Output the [x, y] coordinate of the center of the cell containing the given text.  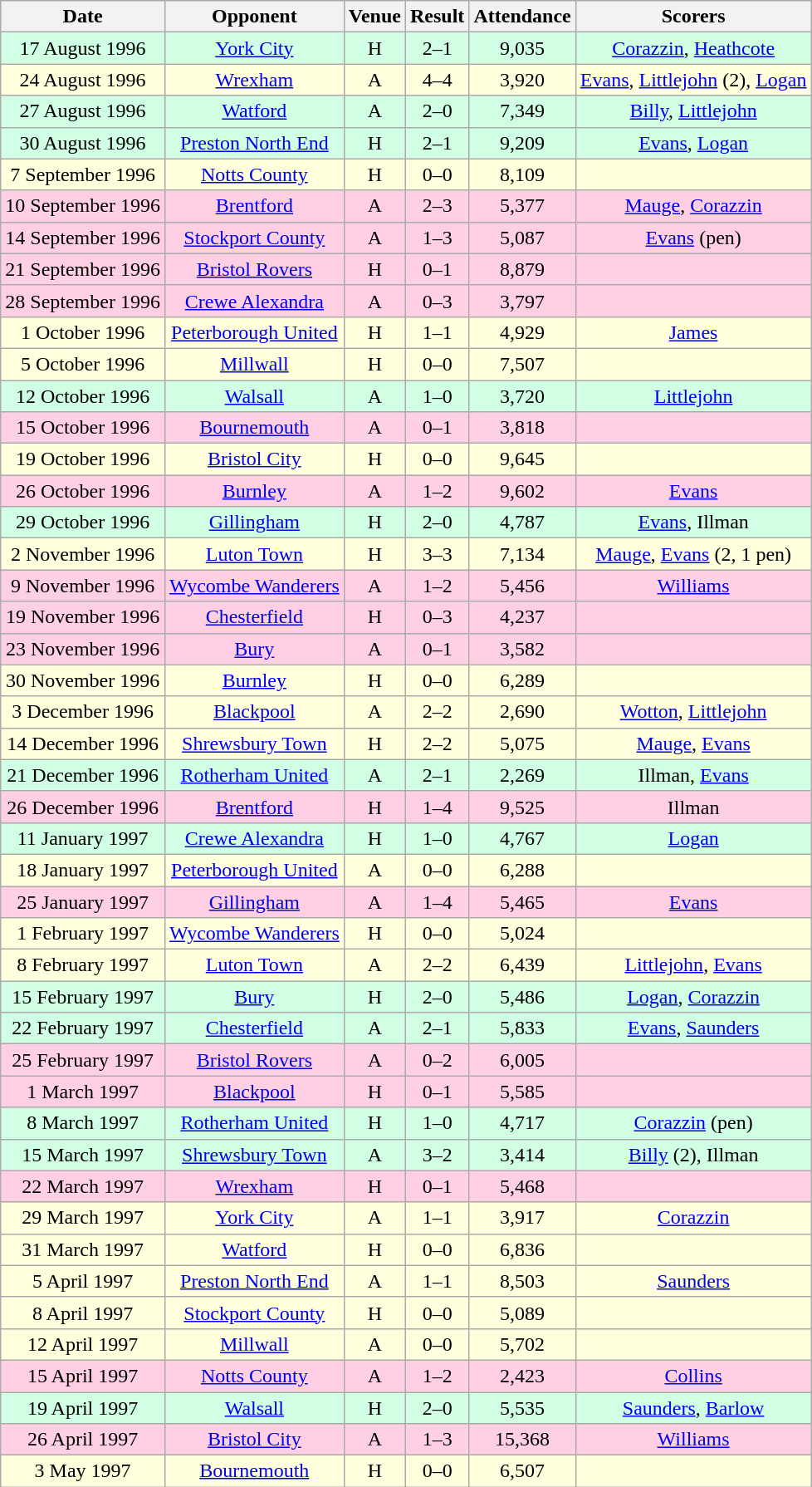
4,767 [522, 838]
12 October 1996 [83, 396]
Evans, Logan [693, 143]
1 February 1997 [83, 934]
5,468 [522, 1186]
Littlejohn [693, 396]
7,134 [522, 554]
5,089 [522, 1313]
28 September 1996 [83, 301]
7 September 1996 [83, 174]
19 October 1996 [83, 459]
Evans, Saunders [693, 1028]
3,414 [522, 1155]
8 February 1997 [83, 965]
5,075 [522, 743]
Date [83, 17]
15 March 1997 [83, 1155]
9,525 [522, 807]
25 January 1997 [83, 901]
11 January 1997 [83, 838]
9,209 [522, 143]
6,005 [522, 1060]
15 February 1997 [83, 997]
3,818 [522, 428]
5,456 [522, 586]
21 September 1996 [83, 269]
Scorers [693, 17]
5,377 [522, 206]
1 March 1997 [83, 1092]
Logan, Corazzin [693, 997]
9 November 1996 [83, 586]
2,269 [522, 775]
19 April 1997 [83, 1408]
0–2 [437, 1060]
3–3 [437, 554]
5,087 [522, 238]
31 March 1997 [83, 1249]
17 August 1996 [83, 48]
3,720 [522, 396]
Saunders, Barlow [693, 1408]
Venue [374, 17]
Illman [693, 807]
4,929 [522, 332]
6,836 [522, 1249]
5,465 [522, 901]
1 October 1996 [83, 332]
2,423 [522, 1376]
7,507 [522, 364]
8 March 1997 [83, 1123]
18 January 1997 [83, 870]
Illman, Evans [693, 775]
10 September 1996 [83, 206]
3–2 [437, 1155]
2–3 [437, 206]
23 November 1996 [83, 649]
15 April 1997 [83, 1376]
James [693, 332]
29 March 1997 [83, 1218]
2 November 1996 [83, 554]
22 February 1997 [83, 1028]
Corazzin, Heathcote [693, 48]
3,582 [522, 649]
5,535 [522, 1408]
Evans (pen) [693, 238]
Evans, Littlejohn (2), Logan [693, 80]
8,109 [522, 174]
Corazzin [693, 1218]
5,486 [522, 997]
8 April 1997 [83, 1313]
5 October 1996 [83, 364]
7,349 [522, 111]
25 February 1997 [83, 1060]
Billy, Littlejohn [693, 111]
9,602 [522, 491]
12 April 1997 [83, 1344]
Collins [693, 1376]
Attendance [522, 17]
Wotton, Littlejohn [693, 712]
15,368 [522, 1440]
Mauge, Corazzin [693, 206]
4,717 [522, 1123]
24 August 1996 [83, 80]
2,690 [522, 712]
5 April 1997 [83, 1281]
3 December 1996 [83, 712]
5,585 [522, 1092]
29 October 1996 [83, 523]
8,879 [522, 269]
Billy (2), Illman [693, 1155]
Evans, Illman [693, 523]
14 September 1996 [83, 238]
4,787 [522, 523]
4–4 [437, 80]
5,702 [522, 1344]
30 August 1996 [83, 143]
26 April 1997 [83, 1440]
5,024 [522, 934]
26 October 1996 [83, 491]
26 December 1996 [83, 807]
Mauge, Evans (2, 1 pen) [693, 554]
Littlejohn, Evans [693, 965]
30 November 1996 [83, 680]
8,503 [522, 1281]
4,237 [522, 617]
19 November 1996 [83, 617]
Result [437, 17]
3 May 1997 [83, 1471]
3,917 [522, 1218]
6,507 [522, 1471]
3,797 [522, 301]
14 December 1996 [83, 743]
22 March 1997 [83, 1186]
6,439 [522, 965]
Mauge, Evans [693, 743]
3,920 [522, 80]
27 August 1996 [83, 111]
9,645 [522, 459]
Saunders [693, 1281]
6,289 [522, 680]
Corazzin (pen) [693, 1123]
15 October 1996 [83, 428]
5,833 [522, 1028]
Logan [693, 838]
9,035 [522, 48]
Opponent [254, 17]
6,288 [522, 870]
21 December 1996 [83, 775]
